For the text-containing cell, return its midpoint in [X, Y] coordinate format. 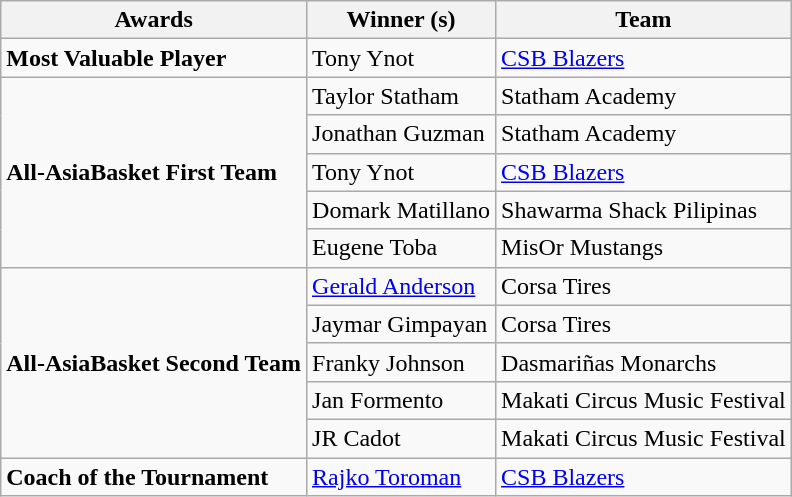
Jonathan Guzman [402, 134]
MisOr Mustangs [644, 248]
Jan Formento [402, 400]
Eugene Toba [402, 248]
Jaymar Gimpayan [402, 324]
Shawarma Shack Pilipinas [644, 210]
Gerald Anderson [402, 286]
All-AsiaBasket First Team [154, 172]
Rajko Toroman [402, 477]
All-AsiaBasket Second Team [154, 362]
Domark Matillano [402, 210]
Taylor Statham [402, 96]
Awards [154, 20]
Coach of the Tournament [154, 477]
Franky Johnson [402, 362]
Team [644, 20]
Dasmariñas Monarchs [644, 362]
JR Cadot [402, 438]
Most Valuable Player [154, 58]
Winner (s) [402, 20]
